Provide the (X, Y) coordinate of the cell's center where the given text is located.  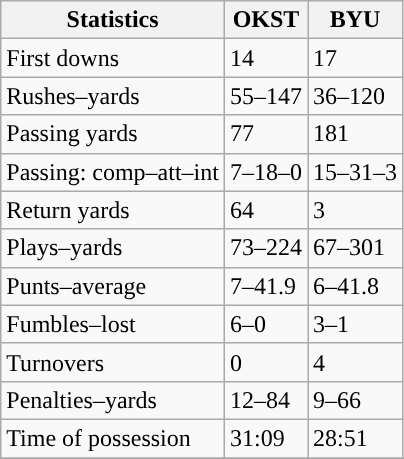
12–84 (266, 400)
0 (266, 362)
6–0 (266, 324)
4 (356, 362)
Statistics (113, 20)
Rushes–yards (113, 96)
28:51 (356, 438)
36–120 (356, 96)
Turnovers (113, 362)
Passing: comp–att–int (113, 172)
Punts–average (113, 286)
64 (266, 210)
Fumbles–lost (113, 324)
6–41.8 (356, 286)
First downs (113, 58)
Passing yards (113, 134)
Plays–yards (113, 248)
181 (356, 134)
73–224 (266, 248)
Return yards (113, 210)
OKST (266, 20)
3 (356, 210)
7–41.9 (266, 286)
3–1 (356, 324)
77 (266, 134)
15–31–3 (356, 172)
Time of possession (113, 438)
31:09 (266, 438)
55–147 (266, 96)
17 (356, 58)
67–301 (356, 248)
BYU (356, 20)
9–66 (356, 400)
14 (266, 58)
7–18–0 (266, 172)
Penalties–yards (113, 400)
